Detect which cell encompasses the target text, then output its (x, y) center coordinate. 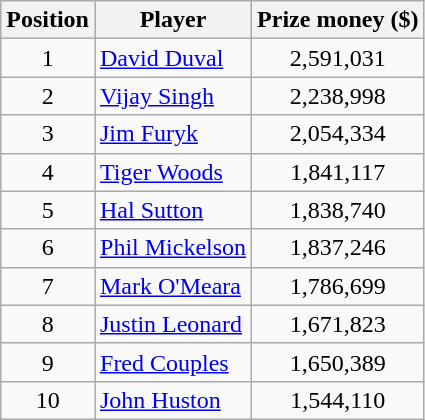
3 (48, 134)
Fred Couples (172, 362)
Jim Furyk (172, 134)
4 (48, 172)
1,786,699 (338, 286)
Vijay Singh (172, 96)
Justin Leonard (172, 324)
Phil Mickelson (172, 248)
1,671,823 (338, 324)
1 (48, 58)
Mark O'Meara (172, 286)
10 (48, 400)
Hal Sutton (172, 210)
Player (172, 20)
5 (48, 210)
Prize money ($) (338, 20)
Position (48, 20)
2 (48, 96)
9 (48, 362)
1,837,246 (338, 248)
2,054,334 (338, 134)
8 (48, 324)
1,838,740 (338, 210)
2,238,998 (338, 96)
John Huston (172, 400)
6 (48, 248)
David Duval (172, 58)
1,841,117 (338, 172)
Tiger Woods (172, 172)
7 (48, 286)
1,650,389 (338, 362)
2,591,031 (338, 58)
1,544,110 (338, 400)
